Search for the cell housing the specified text and yield its (x, y) center coordinate. 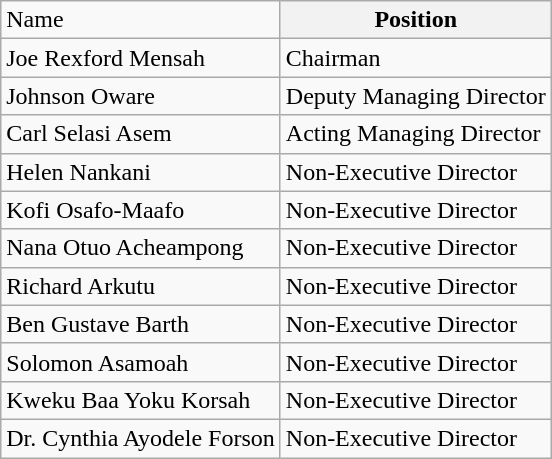
Chairman (416, 58)
Joe Rexford Mensah (141, 58)
Solomon Asamoah (141, 362)
Helen Nankani (141, 172)
Dr. Cynthia Ayodele Forson (141, 438)
Ben Gustave Barth (141, 324)
Deputy Managing Director (416, 96)
Johnson Oware (141, 96)
Position (416, 20)
Kweku Baa Yoku Korsah (141, 400)
Carl Selasi Asem (141, 134)
Acting Managing Director (416, 134)
Name (141, 20)
Kofi Osafo-Maafo (141, 210)
Richard Arkutu (141, 286)
Nana Otuo Acheampong (141, 248)
